Output the [x, y] coordinate of the center of the cell containing the given text.  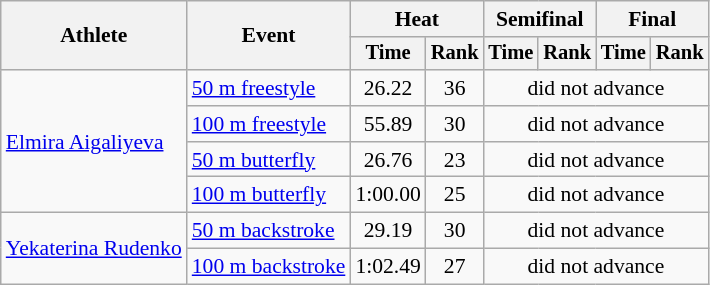
27 [455, 267]
1:00.00 [388, 195]
Athlete [94, 36]
50 m backstroke [269, 231]
100 m freestyle [269, 124]
29.19 [388, 231]
26.22 [388, 88]
36 [455, 88]
23 [455, 160]
26.76 [388, 160]
100 m butterfly [269, 195]
Event [269, 36]
50 m butterfly [269, 160]
100 m backstroke [269, 267]
Final [652, 19]
25 [455, 195]
Heat [416, 19]
1:02.49 [388, 267]
55.89 [388, 124]
Elmira Aigaliyeva [94, 141]
50 m freestyle [269, 88]
Semifinal [539, 19]
Yekaterina Rudenko [94, 248]
